Determine the [X, Y] coordinate at the center of the cell enclosing the given text.  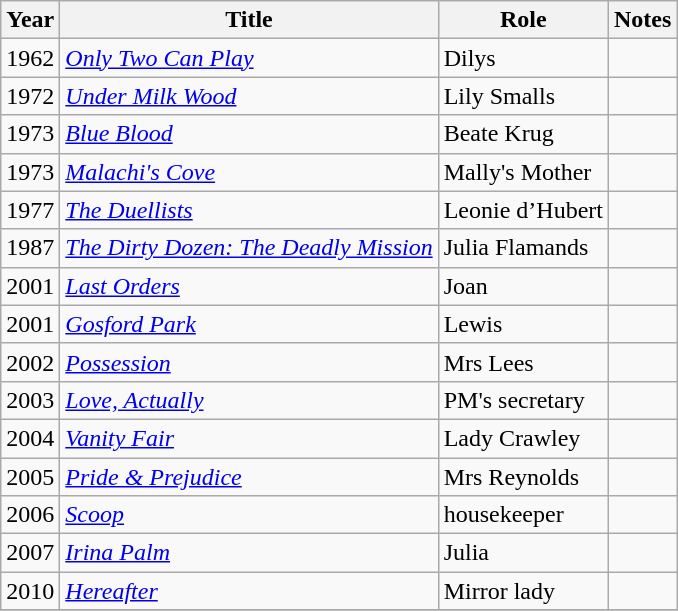
Scoop [249, 515]
Lady Crawley [523, 438]
Pride & Prejudice [249, 477]
Gosford Park [249, 324]
1962 [30, 58]
The Dirty Dozen: The Deadly Mission [249, 248]
Hereafter [249, 591]
Under Milk Wood [249, 96]
housekeeper [523, 515]
Mally's Mother [523, 172]
Love, Actually [249, 400]
Mirror lady [523, 591]
Year [30, 20]
2005 [30, 477]
1972 [30, 96]
Mrs Reynolds [523, 477]
Vanity Fair [249, 438]
Irina Palm [249, 553]
PM's secretary [523, 400]
Joan [523, 286]
1987 [30, 248]
Beate Krug [523, 134]
Julia Flamands [523, 248]
Role [523, 20]
The Duellists [249, 210]
2006 [30, 515]
Last Orders [249, 286]
Julia [523, 553]
2010 [30, 591]
Lily Smalls [523, 96]
Title [249, 20]
Blue Blood [249, 134]
2002 [30, 362]
2004 [30, 438]
Lewis [523, 324]
2003 [30, 400]
Malachi's Cove [249, 172]
2007 [30, 553]
Possession [249, 362]
Leonie d’Hubert [523, 210]
Only Two Can Play [249, 58]
Notes [643, 20]
1977 [30, 210]
Dilys [523, 58]
Mrs Lees [523, 362]
